Locate the cell with the specified text and output its (x, y) center coordinate. 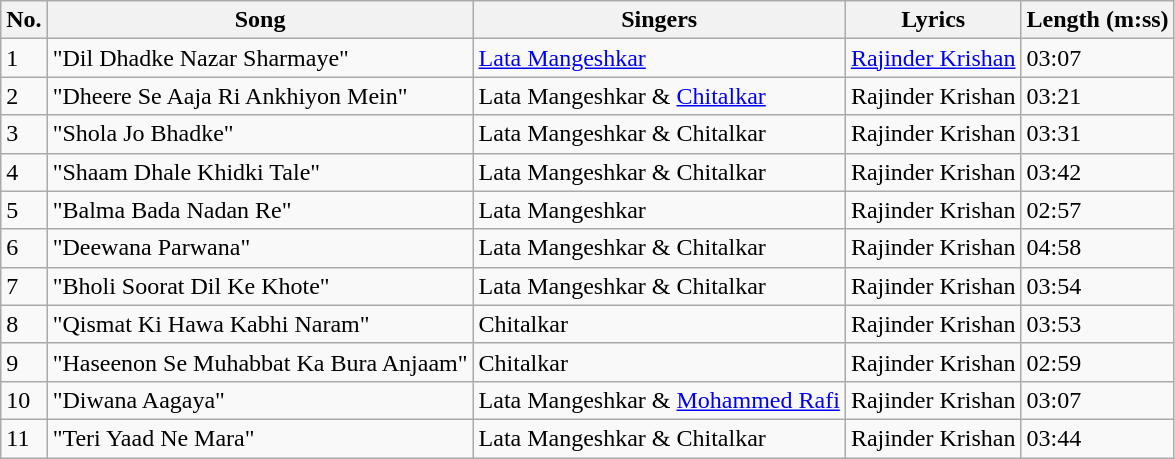
03:44 (1098, 438)
03:53 (1098, 324)
"Dil Dhadke Nazar Sharmaye" (260, 58)
"Shola Jo Bhadke" (260, 134)
"Deewana Parwana" (260, 248)
03:31 (1098, 134)
"Shaam Dhale Khidki Tale" (260, 172)
03:42 (1098, 172)
"Qismat Ki Hawa Kabhi Naram" (260, 324)
6 (24, 248)
"Bholi Soorat Dil Ke Khote" (260, 286)
2 (24, 96)
"Diwana Aagaya" (260, 400)
02:59 (1098, 362)
Singers (659, 20)
11 (24, 438)
3 (24, 134)
1 (24, 58)
"Balma Bada Nadan Re" (260, 210)
"Haseenon Se Muhabbat Ka Bura Anjaam" (260, 362)
5 (24, 210)
8 (24, 324)
04:58 (1098, 248)
Lyrics (933, 20)
9 (24, 362)
Song (260, 20)
Lata Mangeshkar & Mohammed Rafi (659, 400)
4 (24, 172)
Length (m:ss) (1098, 20)
No. (24, 20)
"Teri Yaad Ne Mara" (260, 438)
02:57 (1098, 210)
03:54 (1098, 286)
03:21 (1098, 96)
"Dheere Se Aaja Ri Ankhiyon Mein" (260, 96)
10 (24, 400)
7 (24, 286)
